Output the (x, y) coordinate of the center of the cell containing the given text.  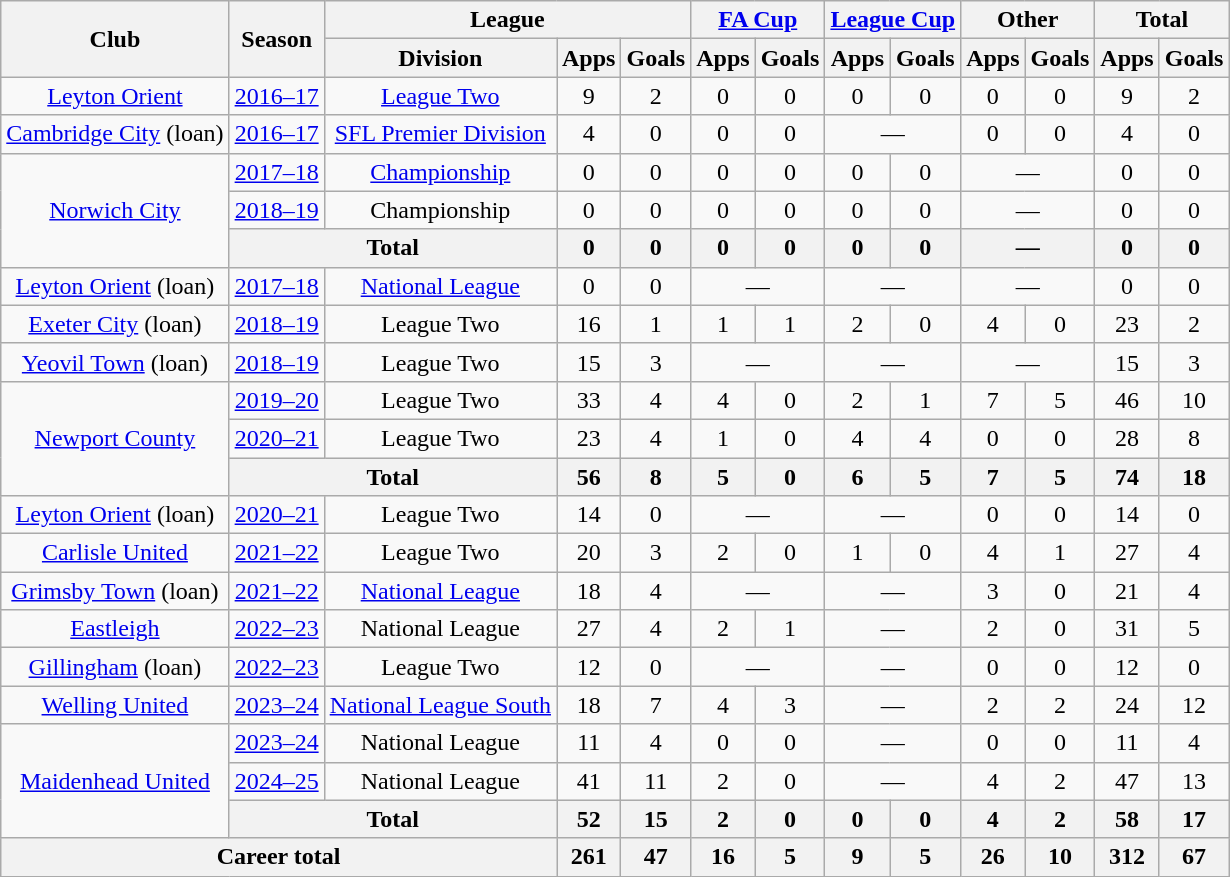
41 (588, 781)
Yeovil Town (loan) (115, 362)
League (508, 20)
26 (993, 857)
58 (1127, 819)
67 (1194, 857)
33 (588, 400)
74 (1127, 477)
21 (1127, 591)
31 (1127, 629)
Grimsby Town (loan) (115, 591)
6 (858, 477)
Carlisle United (115, 553)
Club (115, 39)
52 (588, 819)
261 (588, 857)
Season (276, 39)
National League South (440, 705)
46 (1127, 400)
Eastleigh (115, 629)
Welling United (115, 705)
League Cup (893, 20)
FA Cup (758, 20)
Leyton Orient (115, 96)
17 (1194, 819)
Other (1028, 20)
312 (1127, 857)
Cambridge City (loan) (115, 134)
28 (1127, 438)
2019–20 (276, 400)
Gillingham (loan) (115, 667)
Career total (279, 857)
Maidenhead United (115, 781)
Division (440, 58)
Newport County (115, 438)
2024–25 (276, 781)
56 (588, 477)
Norwich City (115, 210)
24 (1127, 705)
20 (588, 553)
13 (1194, 781)
SFL Premier Division (440, 134)
Exeter City (loan) (115, 324)
